Return (X, Y) of the center of cell containing provided text 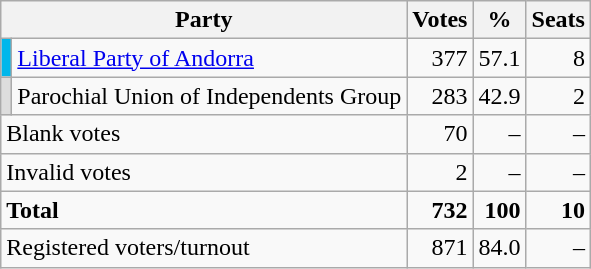
Votes (440, 20)
Invalid votes (204, 172)
84.0 (500, 248)
% (500, 20)
377 (440, 58)
871 (440, 248)
10 (558, 210)
70 (440, 134)
Registered voters/turnout (204, 248)
Seats (558, 20)
732 (440, 210)
100 (500, 210)
Liberal Party of Andorra (210, 58)
Party (204, 20)
Total (204, 210)
Parochial Union of Independents Group (210, 96)
283 (440, 96)
57.1 (500, 58)
42.9 (500, 96)
8 (558, 58)
Blank votes (204, 134)
